Search for the cell housing the specified text and yield its (X, Y) center coordinate. 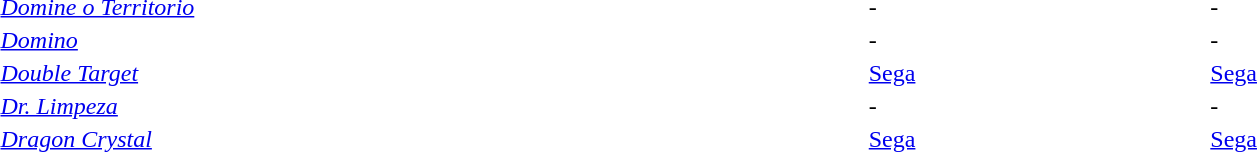
Sega (1036, 73)
